Locate the cell with the specified text and output its (X, Y) center coordinate. 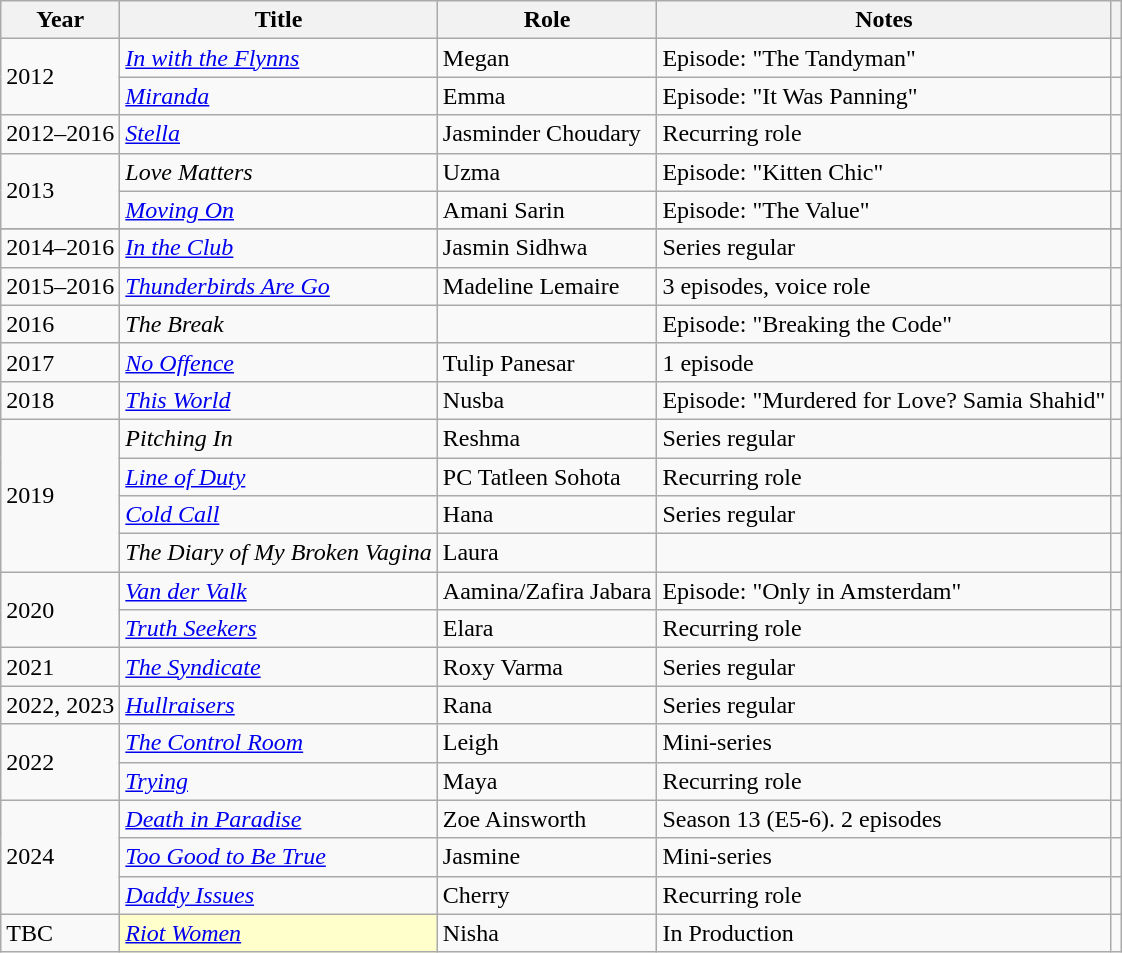
Zoe Ainsworth (547, 819)
Maya (547, 781)
Episode: "Kitten Chic" (884, 172)
Episode: "The Value" (884, 210)
Cold Call (278, 515)
PC Tatleen Sohota (547, 477)
Episode: "Breaking the Code" (884, 324)
Hana (547, 515)
The Syndicate (278, 667)
Stella (278, 134)
Role (547, 20)
2021 (60, 667)
1 episode (884, 362)
2014–2016 (60, 248)
Jasminder Choudary (547, 134)
2020 (60, 610)
Miranda (278, 96)
In the Club (278, 248)
Episode: "Only in Amsterdam" (884, 591)
Thunderbirds Are Go (278, 286)
2017 (60, 362)
Emma (547, 96)
Episode: "Murdered for Love? Samia Shahid" (884, 400)
Season 13 (E5-6). 2 episodes (884, 819)
2018 (60, 400)
In Production (884, 933)
Megan (547, 58)
Nisha (547, 933)
Trying (278, 781)
Moving On (278, 210)
Riot Women (278, 933)
Too Good to Be True (278, 857)
3 episodes, voice role (884, 286)
Amani Sarin (547, 210)
2012 (60, 77)
Roxy Varma (547, 667)
Tulip Panesar (547, 362)
Hullraisers (278, 705)
Love Matters (278, 172)
2022, 2023 (60, 705)
Aamina/Zafira Jabara (547, 591)
Pitching In (278, 438)
Truth Seekers (278, 629)
The Diary of My Broken Vagina (278, 553)
Rana (547, 705)
Episode: "The Tandyman" (884, 58)
Laura (547, 553)
Madeline Lemaire (547, 286)
Daddy Issues (278, 895)
The Control Room (278, 743)
2015–2016 (60, 286)
Line of Duty (278, 477)
In with the Flynns (278, 58)
The Break (278, 324)
2024 (60, 857)
Van der Valk (278, 591)
Jasmin Sidhwa (547, 248)
TBC (60, 933)
Jasmine (547, 857)
2013 (60, 191)
2019 (60, 495)
Death in Paradise (278, 819)
Uzma (547, 172)
Cherry (547, 895)
This World (278, 400)
Title (278, 20)
Notes (884, 20)
No Offence (278, 362)
2022 (60, 762)
Elara (547, 629)
2012–2016 (60, 134)
Nusba (547, 400)
Episode: "It Was Panning" (884, 96)
Year (60, 20)
Leigh (547, 743)
2016 (60, 324)
Reshma (547, 438)
